Provide the [X, Y] coordinate of the cell's center where the given text is located.  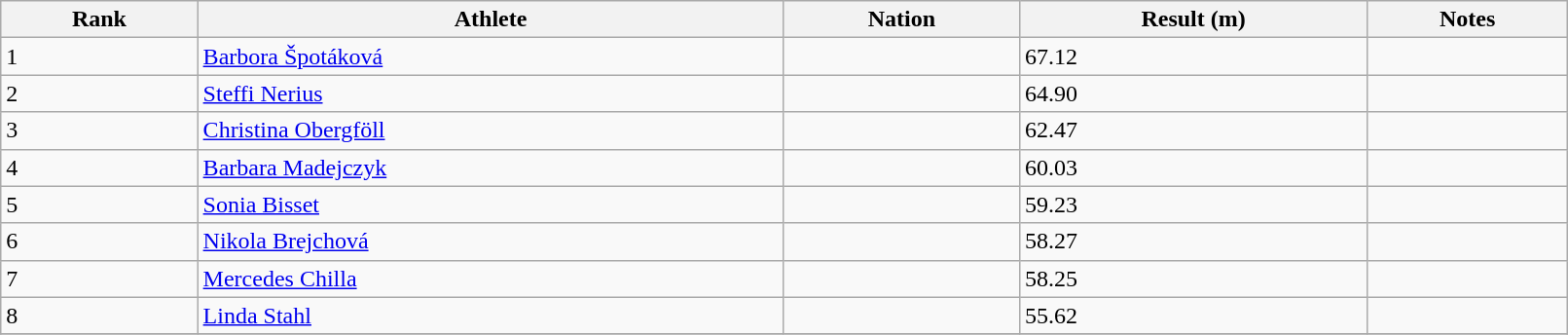
Christina Obergföll [491, 130]
2 [99, 93]
Sonia Bisset [491, 205]
3 [99, 130]
Athlete [491, 19]
67.12 [1193, 56]
Result (m) [1193, 19]
Nation [901, 19]
Barbora Špotáková [491, 56]
Rank [99, 19]
58.25 [1193, 279]
Nikola Brejchová [491, 242]
7 [99, 279]
4 [99, 167]
Notes [1468, 19]
64.90 [1193, 93]
Linda Stahl [491, 316]
Steffi Nerius [491, 93]
5 [99, 205]
1 [99, 56]
Mercedes Chilla [491, 279]
62.47 [1193, 130]
8 [99, 316]
55.62 [1193, 316]
Barbara Madejczyk [491, 167]
6 [99, 242]
60.03 [1193, 167]
59.23 [1193, 205]
58.27 [1193, 242]
